Provide the [X, Y] coordinate of the cell's center where the given text is located.  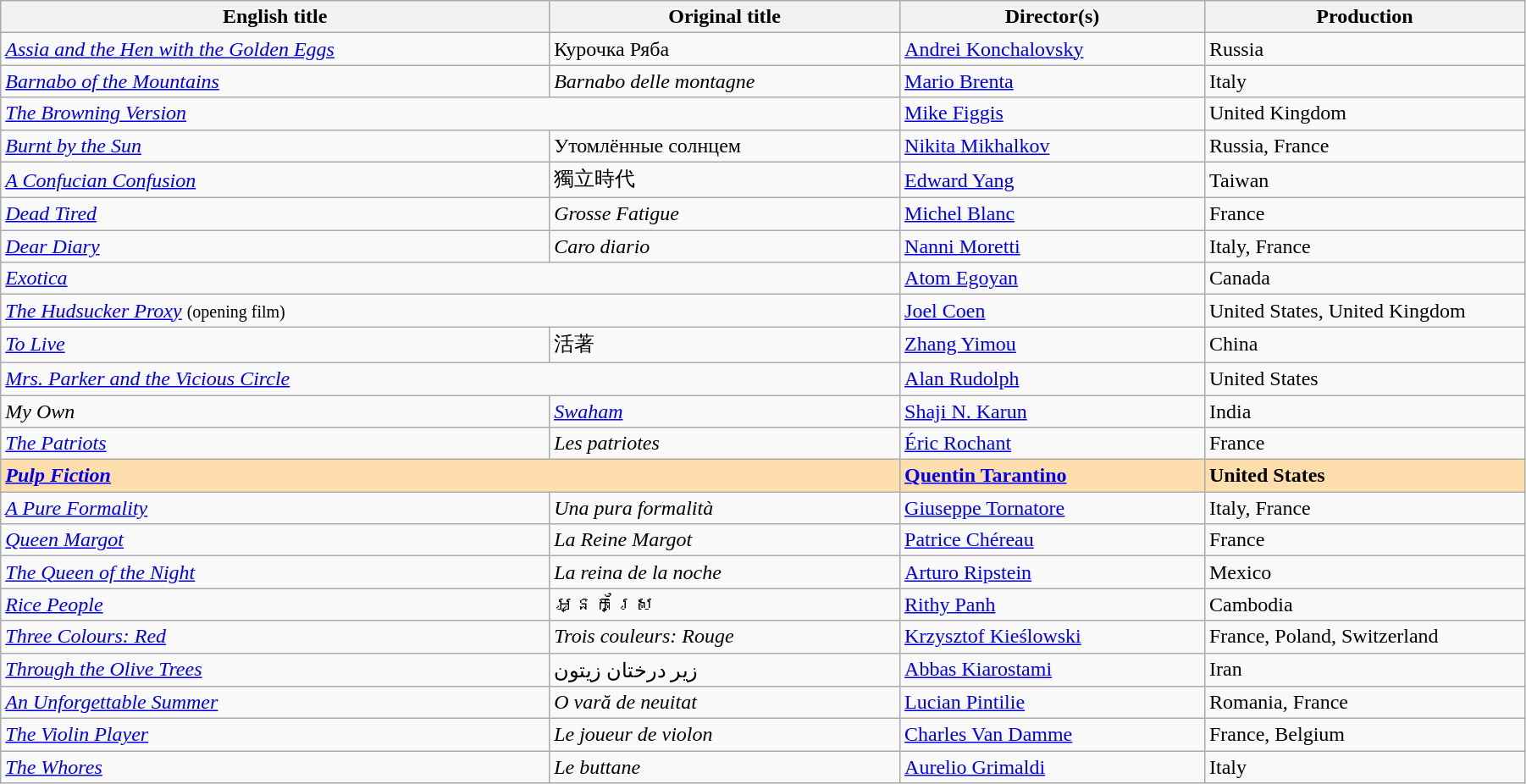
Dead Tired [275, 214]
Trois couleurs: Rouge [725, 637]
Iran [1364, 670]
អ្នកស្រែ [725, 605]
Abbas Kiarostami [1053, 670]
Le joueur de violon [725, 735]
Caro diario [725, 246]
Утомлённые солнцем [725, 146]
Shaji N. Karun [1053, 411]
Exotica [451, 279]
Nanni Moretti [1053, 246]
Assia and the Hen with the Golden Eggs [275, 49]
Éric Rochant [1053, 444]
Through the Olive Trees [275, 670]
Una pura formalità [725, 508]
A Confucian Confusion [275, 179]
Mike Figgis [1053, 113]
Production [1364, 17]
Mexico [1364, 572]
Russia, France [1364, 146]
An Unforgettable Summer [275, 703]
Les patriotes [725, 444]
The Hudsucker Proxy (opening film) [451, 311]
Swaham [725, 411]
O vară de neuitat [725, 703]
The Browning Version [451, 113]
Taiwan [1364, 179]
Pulp Fiction [451, 476]
The Whores [275, 767]
Zhang Yimou [1053, 345]
Arturo Ripstein [1053, 572]
Lucian Pintilie [1053, 703]
زیر درختان زیتون [725, 670]
Aurelio Grimaldi [1053, 767]
Курочка Ряба [725, 49]
Rithy Panh [1053, 605]
Romania, France [1364, 703]
Mario Brenta [1053, 81]
United Kingdom [1364, 113]
Canada [1364, 279]
Edward Yang [1053, 179]
Patrice Chéreau [1053, 540]
France, Poland, Switzerland [1364, 637]
A Pure Formality [275, 508]
Director(s) [1053, 17]
Burnt by the Sun [275, 146]
My Own [275, 411]
To Live [275, 345]
活著 [725, 345]
Alan Rudolph [1053, 378]
Quentin Tarantino [1053, 476]
La Reine Margot [725, 540]
Barnabo of the Mountains [275, 81]
Joel Coen [1053, 311]
Grosse Fatigue [725, 214]
The Violin Player [275, 735]
Le buttane [725, 767]
Original title [725, 17]
English title [275, 17]
Russia [1364, 49]
Mrs. Parker and the Vicious Circle [451, 378]
La reina de la noche [725, 572]
Michel Blanc [1053, 214]
獨立時代 [725, 179]
Andrei Konchalovsky [1053, 49]
United States, United Kingdom [1364, 311]
The Patriots [275, 444]
Cambodia [1364, 605]
Queen Margot [275, 540]
Three Colours: Red [275, 637]
India [1364, 411]
Rice People [275, 605]
Nikita Mikhalkov [1053, 146]
Giuseppe Tornatore [1053, 508]
China [1364, 345]
Krzysztof Kieślowski [1053, 637]
Barnabo delle montagne [725, 81]
Charles Van Damme [1053, 735]
Atom Egoyan [1053, 279]
Dear Diary [275, 246]
France, Belgium [1364, 735]
The Queen of the Night [275, 572]
